Return the (X, Y) coordinate for the center point of the cell that contains the specified text.  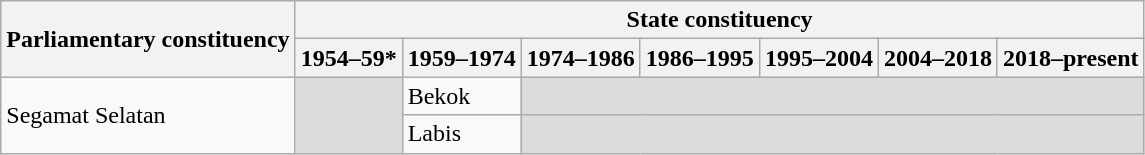
2004–2018 (938, 58)
1959–1974 (462, 58)
Bekok (462, 96)
Parliamentary constituency (148, 39)
Labis (462, 134)
State constituency (720, 20)
1954–59* (348, 58)
1986–1995 (700, 58)
1974–1986 (580, 58)
Segamat Selatan (148, 115)
1995–2004 (818, 58)
2018–present (1070, 58)
